Extract the [x, y] coordinate from the center of the cell holding the provided text.  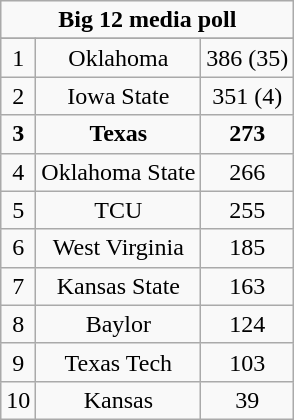
8 [18, 324]
273 [248, 134]
124 [248, 324]
Kansas State [118, 286]
TCU [118, 210]
9 [18, 362]
1 [18, 58]
351 (4) [248, 96]
2 [18, 96]
Iowa State [118, 96]
4 [18, 172]
6 [18, 248]
255 [248, 210]
Texas Tech [118, 362]
Kansas [118, 400]
185 [248, 248]
Oklahoma [118, 58]
Baylor [118, 324]
103 [248, 362]
10 [18, 400]
39 [248, 400]
386 (35) [248, 58]
Big 12 media poll [148, 20]
266 [248, 172]
Oklahoma State [118, 172]
3 [18, 134]
163 [248, 286]
Texas [118, 134]
7 [18, 286]
West Virginia [118, 248]
5 [18, 210]
